Determine the (X, Y) coordinate at the center of the cell enclosing the given text.  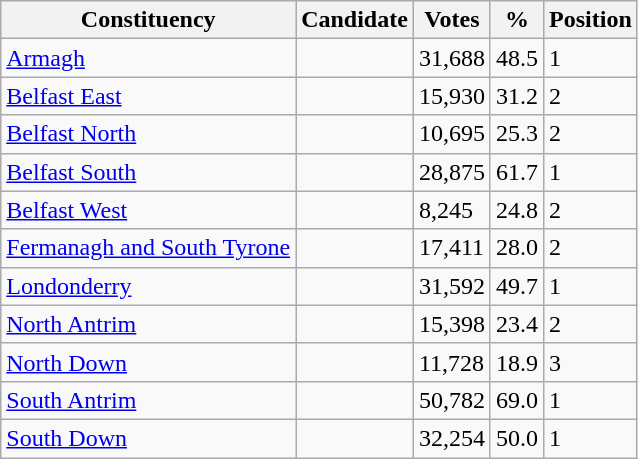
18.9 (516, 362)
15,398 (452, 324)
Belfast West (148, 210)
31,592 (452, 286)
28,875 (452, 172)
69.0 (516, 400)
50,782 (452, 400)
11,728 (452, 362)
Position (591, 20)
15,930 (452, 96)
Londonderry (148, 286)
Belfast South (148, 172)
17,411 (452, 248)
3 (591, 362)
8,245 (452, 210)
24.8 (516, 210)
Constituency (148, 20)
28.0 (516, 248)
31.2 (516, 96)
South Down (148, 438)
Belfast North (148, 134)
23.4 (516, 324)
10,695 (452, 134)
25.3 (516, 134)
49.7 (516, 286)
50.0 (516, 438)
Candidate (355, 20)
Votes (452, 20)
South Antrim (148, 400)
North Antrim (148, 324)
31,688 (452, 58)
Fermanagh and South Tyrone (148, 248)
North Down (148, 362)
48.5 (516, 58)
32,254 (452, 438)
61.7 (516, 172)
% (516, 20)
Armagh (148, 58)
Belfast East (148, 96)
